Find where the given text appears and provide that cell's center as (X, Y) coordinate. 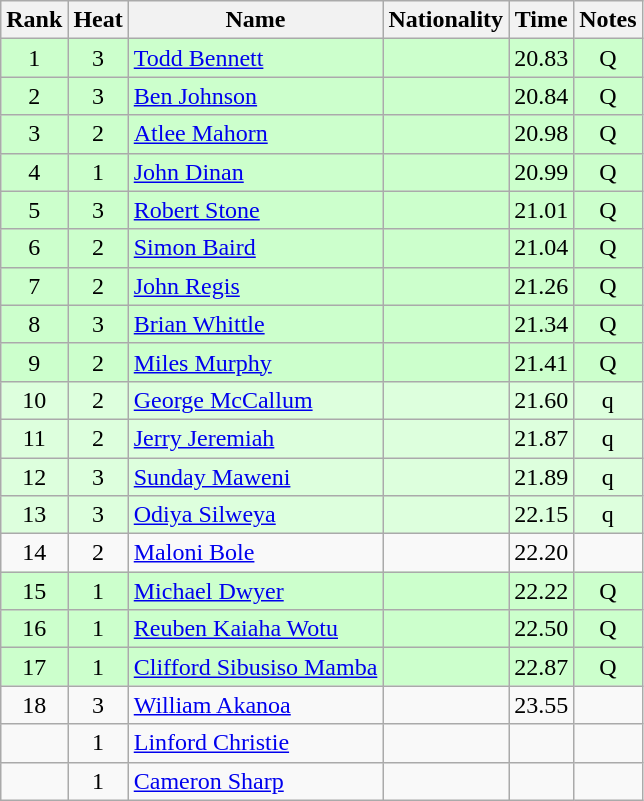
18 (34, 705)
15 (34, 591)
21.04 (542, 248)
Sunday Maweni (256, 477)
Rank (34, 20)
Miles Murphy (256, 362)
6 (34, 248)
Jerry Jeremiah (256, 438)
14 (34, 553)
16 (34, 629)
5 (34, 210)
7 (34, 286)
21.01 (542, 210)
20.83 (542, 58)
22.15 (542, 515)
John Regis (256, 286)
20.98 (542, 134)
Maloni Bole (256, 553)
21.87 (542, 438)
Todd Bennett (256, 58)
Reuben Kaiaha Wotu (256, 629)
20.84 (542, 96)
Clifford Sibusiso Mamba (256, 667)
21.34 (542, 324)
Michael Dwyer (256, 591)
21.41 (542, 362)
12 (34, 477)
22.50 (542, 629)
21.60 (542, 400)
Name (256, 20)
10 (34, 400)
11 (34, 438)
Time (542, 20)
Atlee Mahorn (256, 134)
John Dinan (256, 172)
Simon Baird (256, 248)
Brian Whittle (256, 324)
13 (34, 515)
Linford Christie (256, 743)
Ben Johnson (256, 96)
William Akanoa (256, 705)
22.87 (542, 667)
Notes (608, 20)
22.20 (542, 553)
Odiya Silweya (256, 515)
Robert Stone (256, 210)
17 (34, 667)
8 (34, 324)
23.55 (542, 705)
Heat (98, 20)
21.89 (542, 477)
21.26 (542, 286)
Cameron Sharp (256, 781)
20.99 (542, 172)
4 (34, 172)
22.22 (542, 591)
Nationality (446, 20)
George McCallum (256, 400)
9 (34, 362)
